Determine the (X, Y) coordinate at the center of the cell enclosing the given text.  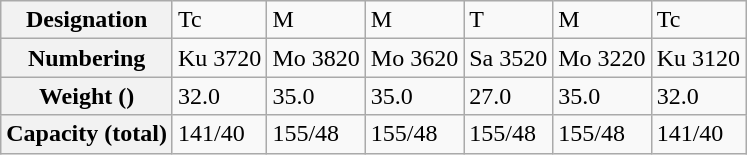
Mo 3820 (316, 58)
T (508, 20)
Ku 3720 (219, 58)
Ku 3120 (698, 58)
Weight () (87, 96)
Sa 3520 (508, 58)
Mo 3620 (414, 58)
Designation (87, 20)
Capacity (total) (87, 134)
Numbering (87, 58)
27.0 (508, 96)
Mo 3220 (602, 58)
